Pinpoint the cell where the given text exists, returning its (x, y) midpoint coordinate. 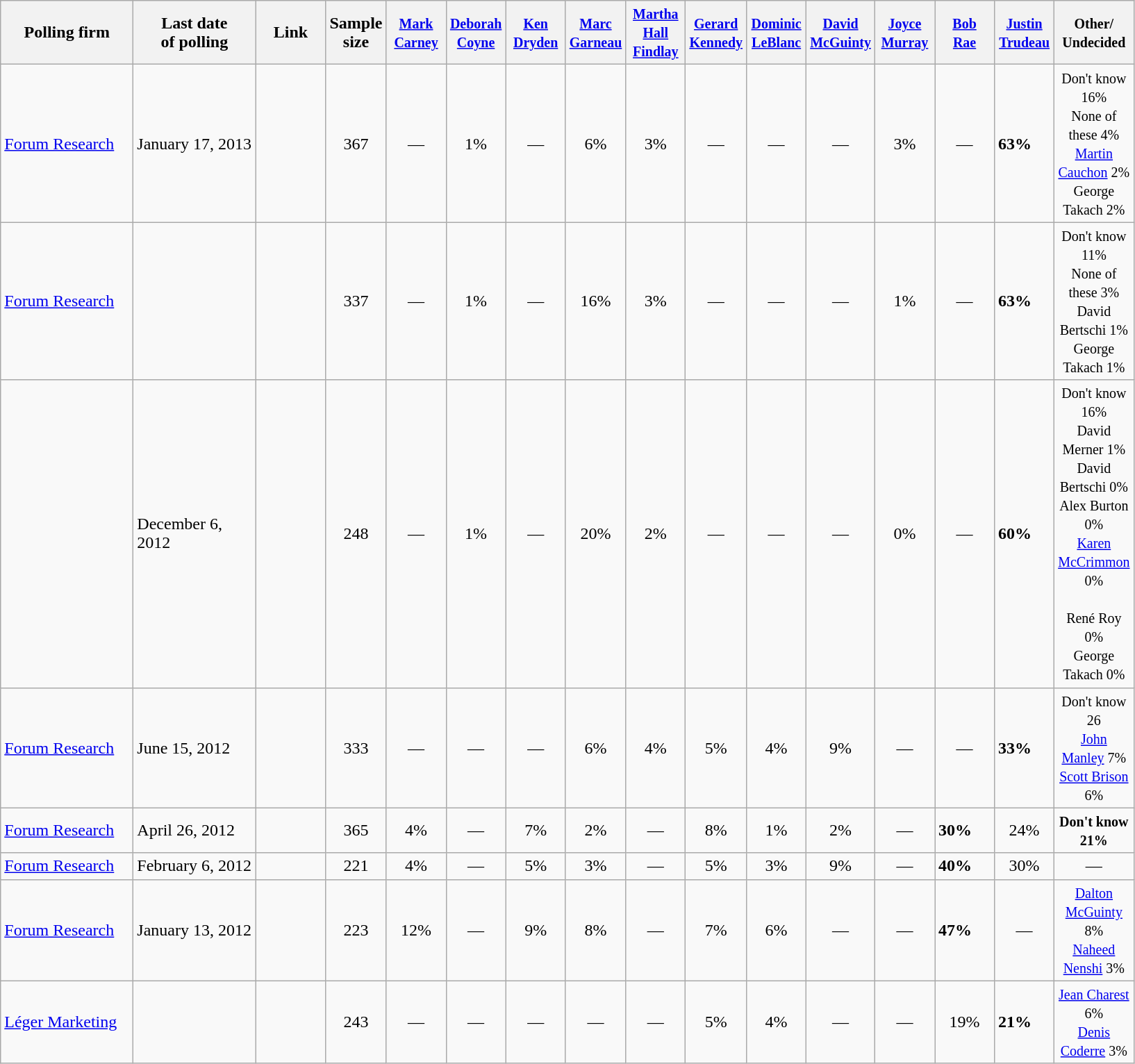
248 (356, 533)
Don't know 16%David Merner 1%David Bertschi 0%Alex Burton 0%Karen McCrimmon 0%René Roy 0%George Takach 0% (1094, 533)
Link (290, 33)
Samplesize (356, 33)
33% (1025, 747)
JustinTrudeau (1025, 33)
24% (1025, 831)
KenDryden (536, 33)
367 (356, 143)
June 15, 2012 (194, 747)
16% (596, 301)
333 (356, 747)
DominicLeBlanc (777, 33)
Don't know 21% (1094, 831)
DeborahCoyne (476, 33)
JoyceMurray (904, 33)
MarcGarneau (596, 33)
MarthaHallFindlay (656, 33)
19% (965, 1022)
Other/Undecided (1094, 33)
Léger Marketing (67, 1022)
Last dateof polling (194, 33)
BobRae (965, 33)
DavidMcGuinty (840, 33)
MarkCarney (416, 33)
Don't know 11%None of these 3%David Bertschi 1%George Takach 1% (1094, 301)
Don't know 16%None of these 4%Martin Cauchon 2%George Takach 2% (1094, 143)
365 (356, 831)
April 26, 2012 (194, 831)
February 6, 2012 (194, 866)
60% (1025, 533)
January 17, 2013 (194, 143)
223 (356, 930)
0% (904, 533)
12% (416, 930)
Jean Charest 6%Denis Coderre 3% (1094, 1022)
December 6, 2012 (194, 533)
21% (1025, 1022)
337 (356, 301)
243 (356, 1022)
January 13, 2012 (194, 930)
GerardKennedy (716, 33)
Don't know 26John Manley 7%Scott Brison 6% (1094, 747)
Dalton McGuinty 8%Naheed Nenshi 3% (1094, 930)
221 (356, 866)
20% (596, 533)
Polling firm (67, 33)
47% (965, 930)
40% (965, 866)
